Return the [X, Y] coordinate for the center point of the cell that contains the specified text.  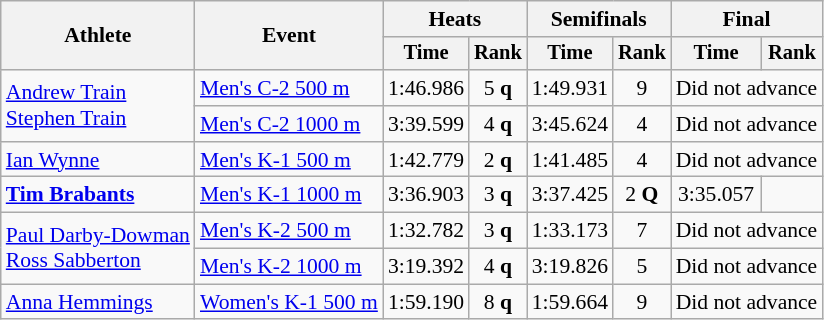
7 [642, 231]
2 q [498, 160]
3:39.599 [426, 124]
Ian Wynne [98, 160]
8 q [498, 302]
Men's K-1 1000 m [289, 195]
1:46.986 [426, 88]
Andrew TrainStephen Train [98, 106]
1:49.931 [570, 88]
Men's K-2 1000 m [289, 267]
5 [642, 267]
Anna Hemmings [98, 302]
Men's C-2 1000 m [289, 124]
1:59.664 [570, 302]
3:37.425 [570, 195]
5 q [498, 88]
Tim Brabants [98, 195]
1:32.782 [426, 231]
Heats [455, 19]
Men's K-2 500 m [289, 231]
Athlete [98, 36]
Men's K-1 500 m [289, 160]
2 Q [642, 195]
3:35.057 [716, 195]
Event [289, 36]
1:41.485 [570, 160]
Final [747, 19]
3:36.903 [426, 195]
Semifinals [599, 19]
Paul Darby-DowmanRoss Sabberton [98, 248]
3:19.826 [570, 267]
3:45.624 [570, 124]
Men's C-2 500 m [289, 88]
1:59.190 [426, 302]
1:42.779 [426, 160]
3:19.392 [426, 267]
1:33.173 [570, 231]
Women's K-1 500 m [289, 302]
